Provide the [x, y] coordinate of the cell's center where the given text is located.  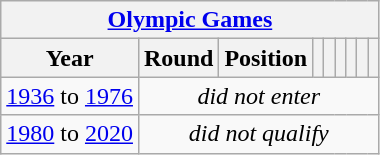
Year [70, 58]
Olympic Games [190, 20]
Round [178, 58]
1980 to 2020 [70, 134]
did not enter [258, 96]
Position [266, 58]
did not qualify [258, 134]
1936 to 1976 [70, 96]
